Return the [X, Y] coordinate for the center point of the cell that contains the specified text.  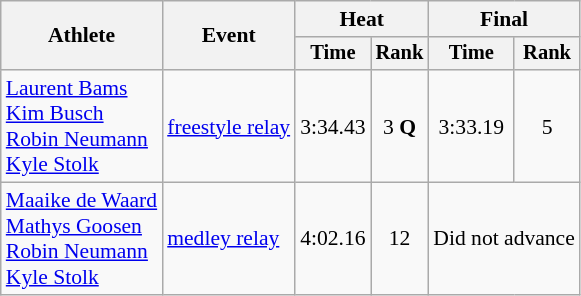
5 [547, 126]
3:33.19 [471, 126]
medley relay [228, 239]
Did not advance [504, 239]
12 [400, 239]
freestyle relay [228, 126]
Heat [362, 19]
Final [504, 19]
Athlete [82, 36]
Maaike de WaardMathys GoosenRobin NeumannKyle Stolk [82, 239]
Event [228, 36]
3 Q [400, 126]
4:02.16 [332, 239]
3:34.43 [332, 126]
Laurent BamsKim BuschRobin NeumannKyle Stolk [82, 126]
